Provide the [X, Y] coordinate of the cell's center where the given text is located.  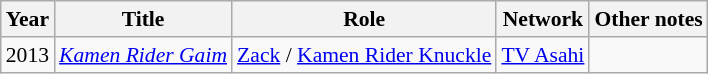
Kamen Rider Gaim [143, 55]
2013 [28, 55]
Role [364, 19]
Zack / Kamen Rider Knuckle [364, 55]
Title [143, 19]
TV Asahi [542, 55]
Year [28, 19]
Network [542, 19]
Other notes [648, 19]
